Capture the cell that displays the provided text and extract its (X, Y) central coordinate. 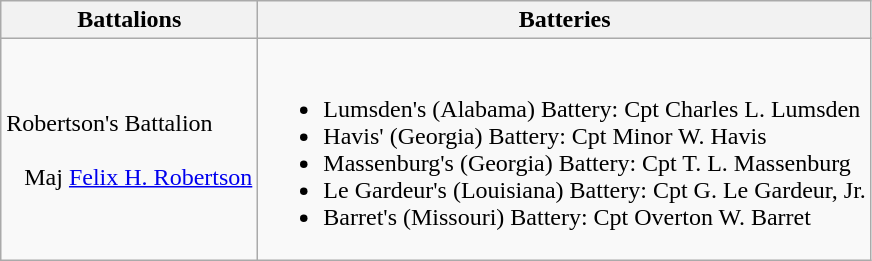
Batteries (565, 20)
Robertson's Battalion Maj Felix H. Robertson (130, 150)
Battalions (130, 20)
